Return (X, Y) of the center of cell containing provided text 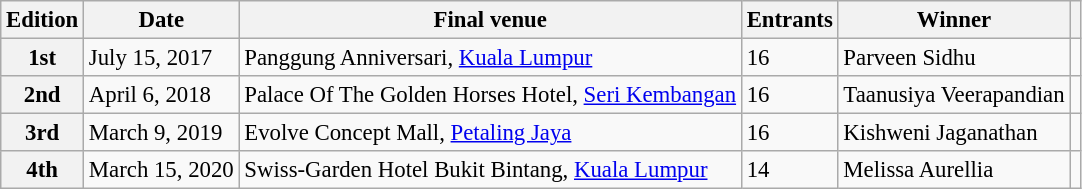
Date (162, 20)
Panggung Anniversari, Kuala Lumpur (490, 58)
Palace Of The Golden Horses Hotel, Seri Kembangan (490, 95)
Final venue (490, 20)
Taanusiya Veerapandian (954, 95)
1st (42, 58)
Swiss-Garden Hotel Bukit Bintang, Kuala Lumpur (490, 170)
Edition (42, 20)
3rd (42, 133)
July 15, 2017 (162, 58)
Winner (954, 20)
Parveen Sidhu (954, 58)
Entrants (790, 20)
March 9, 2019 (162, 133)
Evolve Concept Mall, Petaling Jaya (490, 133)
March 15, 2020 (162, 170)
2nd (42, 95)
Melissa Aurellia (954, 170)
Kishweni Jaganathan (954, 133)
4th (42, 170)
14 (790, 170)
April 6, 2018 (162, 95)
